Extract the [X, Y] coordinate from the center of the cell holding the provided text.  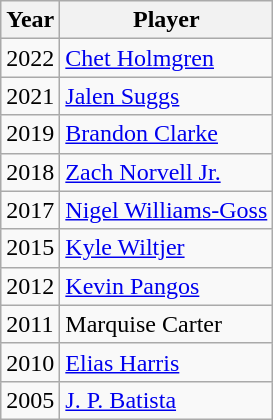
Marquise Carter [166, 324]
Kevin Pangos [166, 286]
2018 [30, 172]
2010 [30, 362]
Jalen Suggs [166, 96]
Year [30, 20]
2015 [30, 248]
2012 [30, 286]
Kyle Wiltjer [166, 248]
2005 [30, 400]
2017 [30, 210]
Zach Norvell Jr. [166, 172]
2011 [30, 324]
2019 [30, 134]
J. P. Batista [166, 400]
2021 [30, 96]
Elias Harris [166, 362]
2022 [30, 58]
Brandon Clarke [166, 134]
Player [166, 20]
Nigel Williams-Goss [166, 210]
Chet Holmgren [166, 58]
